Pinpoint the cell where the given text exists, returning its [X, Y] midpoint coordinate. 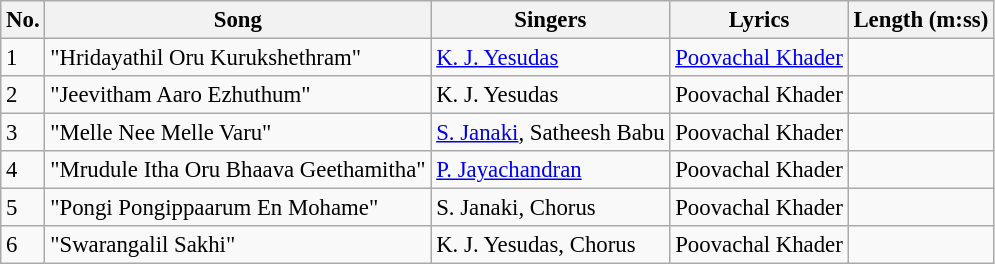
K. J. Yesudas, Chorus [550, 245]
"Mrudule Itha Oru Bhaava Geethamitha" [238, 170]
5 [23, 208]
"Jeevitham Aaro Ezhuthum" [238, 95]
P. Jayachandran [550, 170]
Singers [550, 20]
"Pongi Pongippaarum En Mohame" [238, 208]
Length (m:ss) [920, 20]
3 [23, 133]
"Melle Nee Melle Varu" [238, 133]
S. Janaki, Satheesh Babu [550, 133]
S. Janaki, Chorus [550, 208]
"Swarangalil Sakhi" [238, 245]
6 [23, 245]
Song [238, 20]
2 [23, 95]
Lyrics [759, 20]
1 [23, 58]
"Hridayathil Oru Kurukshethram" [238, 58]
4 [23, 170]
No. [23, 20]
